Extract the (X, Y) coordinate from the center of the cell holding the provided text.  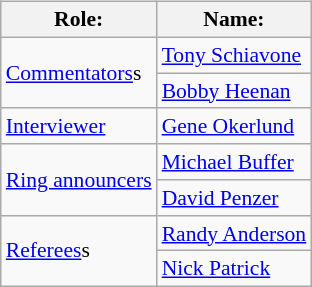
Nick Patrick (234, 269)
Interviewer (79, 126)
Name: (234, 20)
Bobby Heenan (234, 91)
Randy Anderson (234, 233)
Refereess (79, 250)
Commentatorss (79, 72)
Ring announcers (79, 180)
Tony Schiavone (234, 55)
David Penzer (234, 198)
Role: (79, 20)
Gene Okerlund (234, 126)
Michael Buffer (234, 162)
